Provide the [X, Y] coordinate of the cell's center where the given text is located.  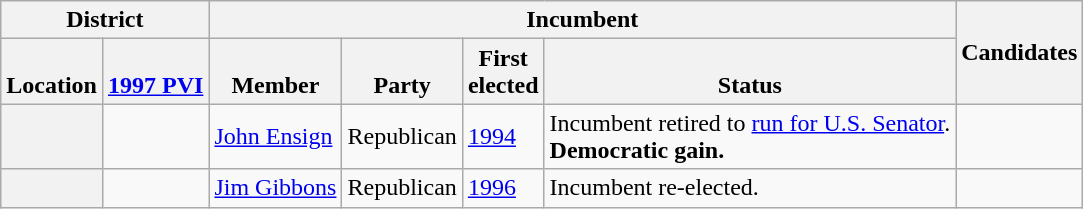
Location [52, 72]
Incumbent [582, 20]
Party [402, 72]
Jim Gibbons [276, 188]
Incumbent retired to run for U.S. Senator.Democratic gain. [750, 136]
District [105, 20]
Status [750, 72]
1996 [503, 188]
Firstelected [503, 72]
1997 PVI [155, 72]
Candidates [1020, 52]
Incumbent re-elected. [750, 188]
Member [276, 72]
1994 [503, 136]
John Ensign [276, 136]
